Output the (x, y) coordinate of the center of the cell containing the given text.  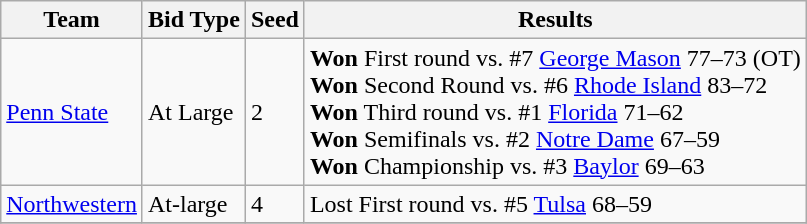
At Large (194, 112)
Northwestern (72, 204)
4 (274, 204)
Lost First round vs. #5 Tulsa 68–59 (555, 204)
Seed (274, 20)
Results (555, 20)
At-large (194, 204)
Penn State (72, 112)
Bid Type (194, 20)
2 (274, 112)
Team (72, 20)
